For the text-containing cell, return its midpoint in (x, y) coordinate format. 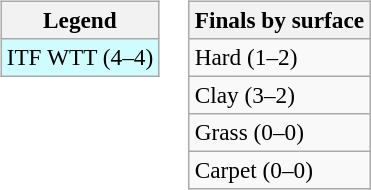
Hard (1–2) (279, 57)
Finals by surface (279, 20)
Legend (80, 20)
ITF WTT (4–4) (80, 57)
Grass (0–0) (279, 133)
Carpet (0–0) (279, 171)
Clay (3–2) (279, 95)
